Provide the [x, y] coordinate of the cell's center where the given text is located.  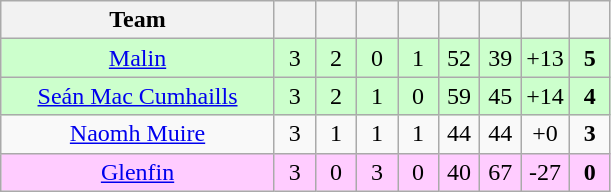
52 [460, 58]
Naomh Muire [138, 134]
Team [138, 20]
4 [590, 96]
5 [590, 58]
-27 [546, 172]
59 [460, 96]
39 [500, 58]
Malin [138, 58]
67 [500, 172]
Glenfin [138, 172]
40 [460, 172]
+0 [546, 134]
+14 [546, 96]
Seán Mac Cumhaills [138, 96]
45 [500, 96]
+13 [546, 58]
